Return [x, y] of the center of cell containing provided text 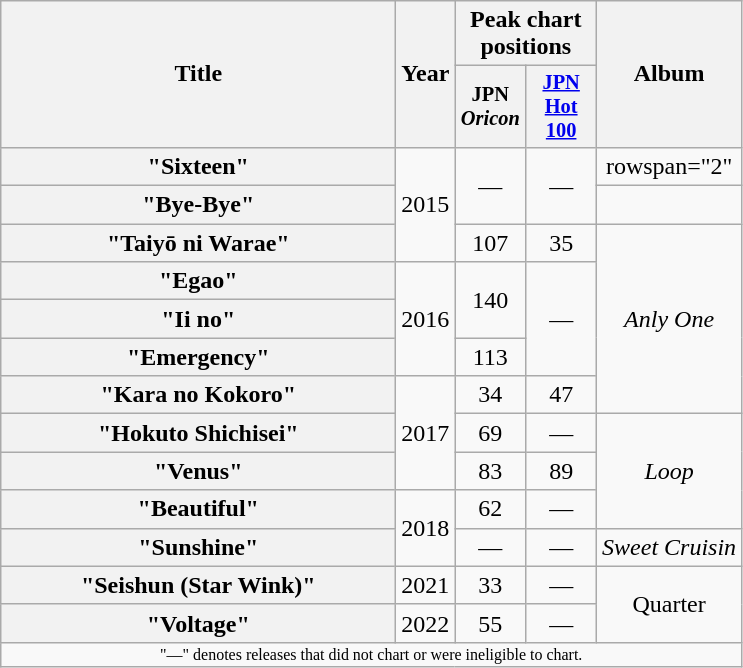
JPN Hot 100 [562, 107]
"Kara no Kokoro" [198, 395]
"Sunshine" [198, 547]
Quarter [670, 604]
"Sixteen" [198, 166]
55 [490, 623]
rowspan="2" [670, 166]
83 [490, 471]
"Egao" [198, 281]
Peak chart positions [526, 34]
2017 [426, 433]
2022 [426, 623]
33 [490, 585]
47 [562, 395]
113 [490, 357]
"Bye-Bye" [198, 205]
Year [426, 74]
"Voltage" [198, 623]
2016 [426, 319]
107 [490, 243]
2018 [426, 528]
Loop [670, 471]
89 [562, 471]
34 [490, 395]
Title [198, 74]
69 [490, 433]
"—" denotes releases that did not chart or were ineligible to chart. [372, 654]
"Emergency" [198, 357]
140 [490, 300]
"Venus" [198, 471]
"Seishun (Star Wink)" [198, 585]
"Ii no" [198, 319]
2015 [426, 204]
"Hokuto Shichisei" [198, 433]
35 [562, 243]
Sweet Cruisin [670, 547]
"Taiyō ni Warae" [198, 243]
JPN Oricon [490, 107]
"Beautiful" [198, 509]
2021 [426, 585]
Album [670, 74]
62 [490, 509]
Anly One [670, 319]
